From the cell containing the given text, extract its center point as (x, y) coordinate. 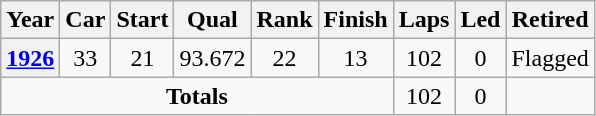
93.672 (212, 58)
33 (86, 58)
1926 (30, 58)
Year (30, 20)
Car (86, 20)
Rank (284, 20)
Flagged (550, 58)
Qual (212, 20)
Retired (550, 20)
Led (480, 20)
22 (284, 58)
Laps (424, 20)
13 (356, 58)
21 (142, 58)
Start (142, 20)
Finish (356, 20)
Totals (197, 96)
